Determine the [X, Y] coordinate at the center of the cell enclosing the given text.  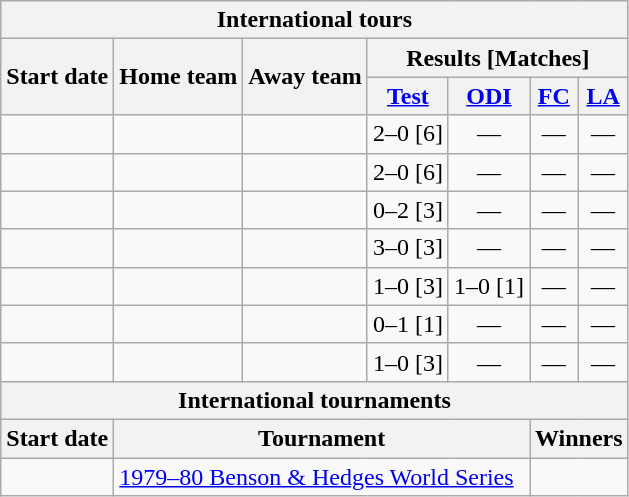
1–0 [1] [488, 286]
1979–80 Benson & Hedges World Series [322, 477]
Tournament [322, 438]
Away team [306, 77]
Results [Matches] [498, 58]
ODI [488, 96]
International tours [314, 20]
International tournaments [314, 400]
Winners [580, 438]
0–1 [1] [408, 324]
LA [603, 96]
Home team [178, 77]
Test [408, 96]
3–0 [3] [408, 248]
FC [554, 96]
0–2 [3] [408, 210]
